Determine the [X, Y] coordinate at the center of the cell enclosing the given text.  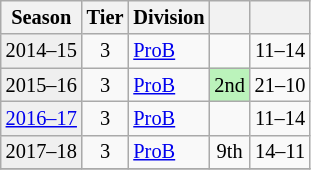
21–10 [280, 85]
2nd [229, 85]
Tier [106, 17]
2017–18 [42, 152]
2015–16 [42, 85]
2014–15 [42, 51]
Division [168, 17]
Season [42, 17]
9th [229, 152]
14–11 [280, 152]
2016–17 [42, 118]
